Determine the (x, y) coordinate at the center of the cell enclosing the given text.  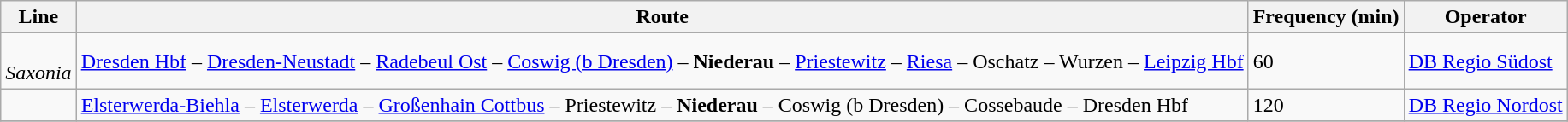
Frequency (min) (1326, 17)
Operator (1485, 17)
Elsterwerda-Biehla – Elsterwerda – Großenhain Cottbus – Priestewitz – Niederau – Coswig (b Dresden) – Cossebaude – Dresden Hbf (662, 105)
Route (662, 17)
Dresden Hbf – Dresden-Neustadt – Radebeul Ost – Coswig (b Dresden) – Niederau – Priestewitz – Riesa – Oschatz – Wurzen – Leipzig Hbf (662, 61)
Line (38, 17)
Saxonia (38, 61)
DB Regio Nordost (1485, 105)
60 (1326, 61)
120 (1326, 105)
DB Regio Südost (1485, 61)
